Find where the given text appears and provide that cell's center as [x, y] coordinate. 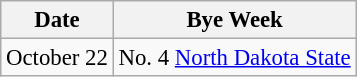
October 22 [57, 58]
No. 4 North Dakota State [234, 58]
Bye Week [234, 20]
Date [57, 20]
